Identify which cell holds the provided text, then report its (x, y) central coordinate. 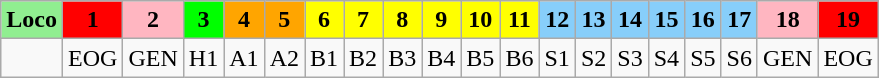
15 (666, 20)
14 (630, 20)
B6 (520, 58)
10 (480, 20)
B4 (442, 58)
17 (739, 20)
Loco (32, 20)
1 (92, 20)
13 (593, 20)
4 (244, 20)
6 (324, 20)
16 (703, 20)
8 (402, 20)
19 (848, 20)
11 (520, 20)
S4 (666, 58)
B3 (402, 58)
S2 (593, 58)
S3 (630, 58)
2 (153, 20)
S5 (703, 58)
18 (787, 20)
5 (284, 20)
A1 (244, 58)
B5 (480, 58)
S1 (557, 58)
B2 (364, 58)
7 (364, 20)
12 (557, 20)
3 (203, 20)
A2 (284, 58)
S6 (739, 58)
9 (442, 20)
B1 (324, 58)
H1 (203, 58)
